For the text-containing cell, return its midpoint in [x, y] coordinate format. 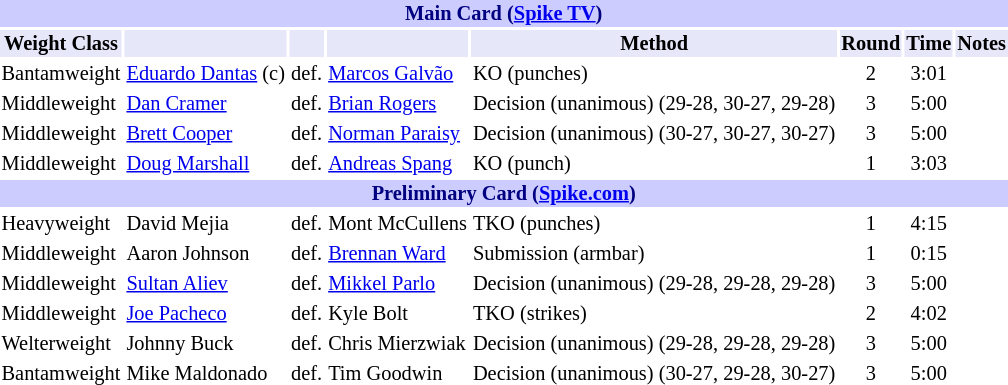
Aaron Johnson [206, 254]
Decision (unanimous) (30-27, 30-27, 30-27) [654, 134]
Bantamweight [61, 74]
3:01 [929, 74]
4:02 [929, 314]
0:15 [929, 254]
Time [929, 44]
TKO (punches) [654, 224]
KO (punch) [654, 164]
Mikkel Parlo [398, 284]
Mont McCullens [398, 224]
Dan Cramer [206, 104]
Marcos Galvão [398, 74]
Submission (armbar) [654, 254]
TKO (strikes) [654, 314]
Sultan Aliev [206, 284]
Preliminary Card (Spike.com) [504, 194]
David Mejia [206, 224]
Eduardo Dantas (c) [206, 74]
Brian Rogers [398, 104]
Round [871, 44]
Doug Marshall [206, 164]
Main Card (Spike TV) [504, 14]
Heavyweight [61, 224]
Brennan Ward [398, 254]
Brett Cooper [206, 134]
Welterweight [61, 344]
Kyle Bolt [398, 314]
KO (punches) [654, 74]
Joe Pacheco [206, 314]
3:03 [929, 164]
Notes [982, 44]
Norman Paraisy [398, 134]
Andreas Spang [398, 164]
Method [654, 44]
Chris Mierzwiak [398, 344]
Weight Class [61, 44]
Decision (unanimous) (29-28, 30-27, 29-28) [654, 104]
Johnny Buck [206, 344]
4:15 [929, 224]
